Determine the [X, Y] coordinate at the center of the cell enclosing the given text.  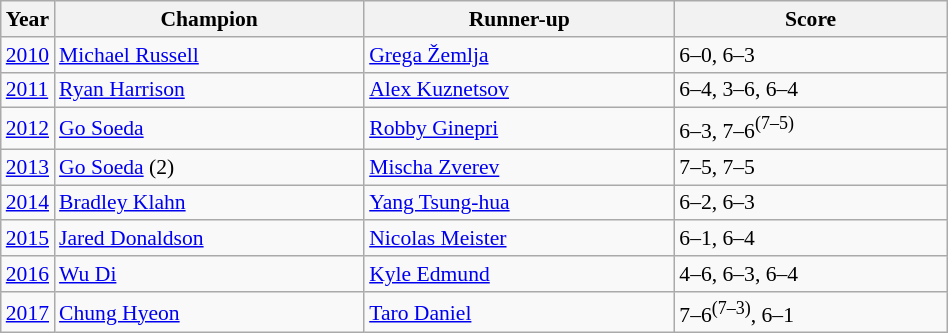
Champion [209, 19]
2015 [28, 239]
Michael Russell [209, 55]
Jared Donaldson [209, 239]
Go Soeda [209, 128]
6–1, 6–4 [810, 239]
6–0, 6–3 [810, 55]
Chung Hyeon [209, 312]
2010 [28, 55]
Wu Di [209, 274]
Bradley Klahn [209, 203]
Runner-up [519, 19]
2013 [28, 167]
2011 [28, 90]
Taro Daniel [519, 312]
2017 [28, 312]
Grega Žemlja [519, 55]
Alex Kuznetsov [519, 90]
6–3, 7–6(7–5) [810, 128]
Mischa Zverev [519, 167]
6–4, 3–6, 6–4 [810, 90]
Go Soeda (2) [209, 167]
Ryan Harrison [209, 90]
Nicolas Meister [519, 239]
7–5, 7–5 [810, 167]
2012 [28, 128]
Year [28, 19]
Score [810, 19]
7–6(7–3), 6–1 [810, 312]
Yang Tsung-hua [519, 203]
4–6, 6–3, 6–4 [810, 274]
Robby Ginepri [519, 128]
2016 [28, 274]
6–2, 6–3 [810, 203]
2014 [28, 203]
Kyle Edmund [519, 274]
